Locate the cell with the specified text and output its (X, Y) center coordinate. 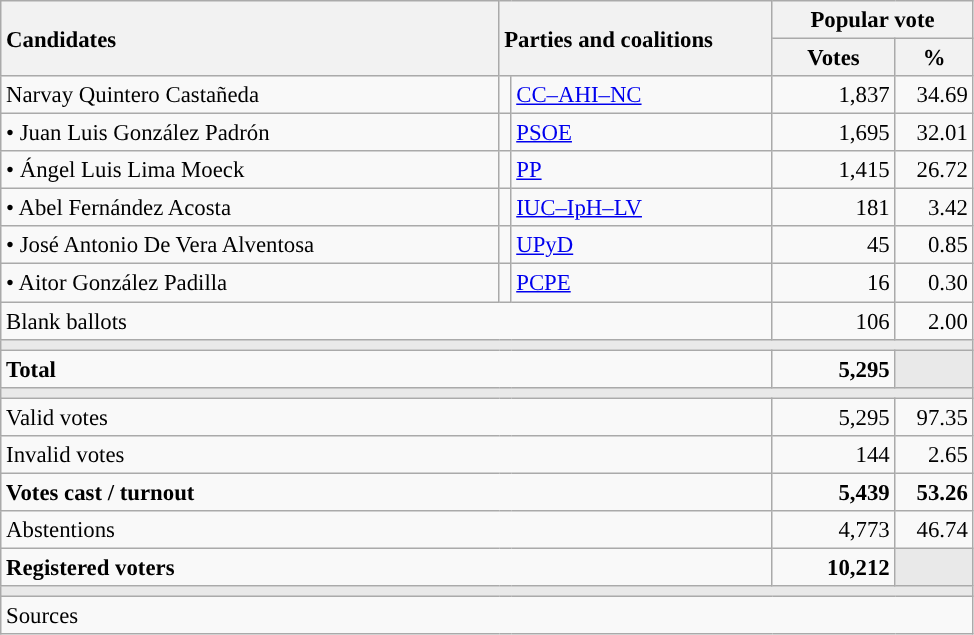
16 (834, 283)
97.35 (934, 417)
Votes (834, 58)
• Abel Fernández Acosta (250, 208)
2.65 (934, 455)
4,773 (834, 530)
Valid votes (386, 417)
CC–AHI–NC (642, 95)
IUC–IpH–LV (642, 208)
2.00 (934, 321)
PCPE (642, 283)
Blank ballots (386, 321)
53.26 (934, 492)
144 (834, 455)
• José Antonio De Vera Alventosa (250, 245)
Invalid votes (386, 455)
1,695 (834, 133)
Abstentions (386, 530)
PP (642, 170)
Popular vote (872, 20)
Parties and coalitions (636, 38)
32.01 (934, 133)
45 (834, 245)
Registered voters (386, 567)
5,439 (834, 492)
0.85 (934, 245)
Votes cast / turnout (386, 492)
26.72 (934, 170)
46.74 (934, 530)
% (934, 58)
10,212 (834, 567)
34.69 (934, 95)
Candidates (250, 38)
UPyD (642, 245)
1,415 (834, 170)
181 (834, 208)
Total (386, 369)
Narvay Quintero Castañeda (250, 95)
3.42 (934, 208)
PSOE (642, 133)
• Juan Luis González Padrón (250, 133)
• Aitor González Padilla (250, 283)
1,837 (834, 95)
• Ángel Luis Lima Moeck (250, 170)
Sources (487, 616)
106 (834, 321)
0.30 (934, 283)
